Provide the (X, Y) coordinate of the cell's center where the given text is located.  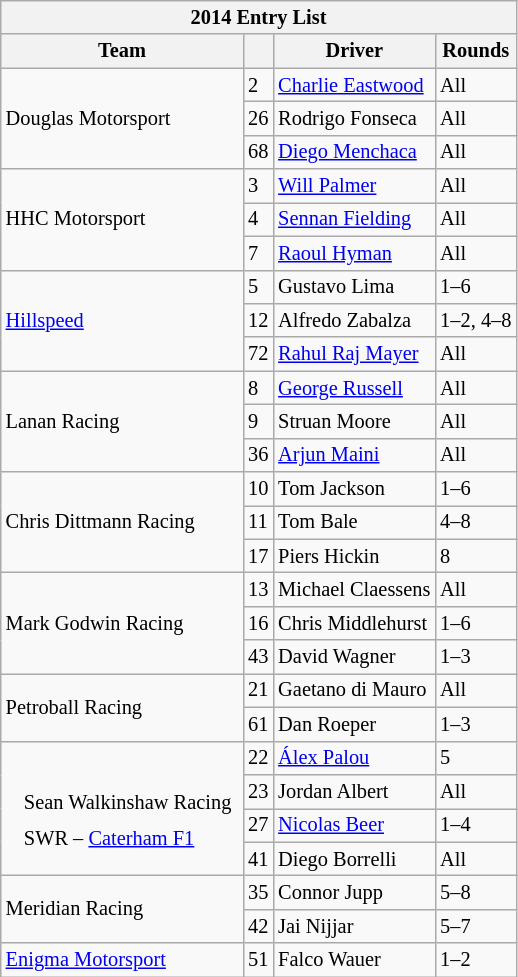
2 (258, 85)
2014 Entry List (259, 17)
27 (258, 825)
Sennan Fielding (354, 219)
26 (258, 118)
Alfredo Zabalza (354, 320)
5–8 (476, 892)
Petroball Racing (122, 706)
Dan Roeper (354, 724)
13 (258, 589)
61 (258, 724)
Driver (354, 51)
Jordan Albert (354, 791)
Chris Middlehurst (354, 623)
Charlie Eastwood (354, 85)
9 (258, 421)
42 (258, 926)
Douglas Motorsport (122, 118)
1–4 (476, 825)
Diego Borrelli (354, 859)
1–2, 4–8 (476, 320)
4–8 (476, 522)
1–2 (476, 960)
Gaetano di Mauro (354, 690)
36 (258, 455)
23 (258, 791)
21 (258, 690)
Michael Claessens (354, 589)
SWR – Caterham F1 (128, 838)
11 (258, 522)
5–7 (476, 926)
Tom Bale (354, 522)
Chris Dittmann Racing (122, 522)
Sean Walkinshaw Racing SWR – Caterham F1 (122, 808)
17 (258, 556)
Rodrigo Fonseca (354, 118)
Meridian Racing (122, 908)
Hillspeed (122, 320)
68 (258, 152)
Enigma Motorsport (122, 960)
Mark Godwin Racing (122, 622)
51 (258, 960)
Sean Walkinshaw Racing (128, 802)
Rahul Raj Mayer (354, 354)
Arjun Maini (354, 455)
12 (258, 320)
Piers Hickin (354, 556)
22 (258, 758)
3 (258, 186)
Falco Wauer (354, 960)
Connor Jupp (354, 892)
41 (258, 859)
Álex Palou (354, 758)
Diego Menchaca (354, 152)
16 (258, 623)
Jai Nijjar (354, 926)
David Wagner (354, 657)
Tom Jackson (354, 489)
Rounds (476, 51)
Gustavo Lima (354, 287)
4 (258, 219)
Will Palmer (354, 186)
72 (258, 354)
43 (258, 657)
HHC Motorsport (122, 220)
Team (122, 51)
Struan Moore (354, 421)
35 (258, 892)
10 (258, 489)
George Russell (354, 388)
7 (258, 253)
Nicolas Beer (354, 825)
Raoul Hyman (354, 253)
Lanan Racing (122, 422)
